Find where the given text appears and provide that cell's center as (X, Y) coordinate. 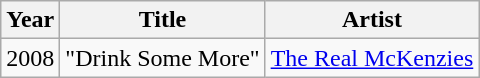
Year (30, 20)
"Drink Some More" (162, 58)
Title (162, 20)
2008 (30, 58)
Artist (372, 20)
The Real McKenzies (372, 58)
